For the text-containing cell, return its midpoint in (X, Y) coordinate format. 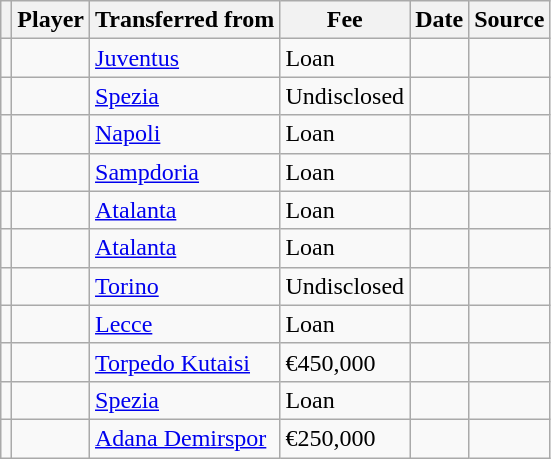
Player (51, 20)
Adana Demirspor (185, 438)
Napoli (185, 134)
Transferred from (185, 20)
Lecce (185, 324)
Torino (185, 286)
€450,000 (345, 362)
Torpedo Kutaisi (185, 362)
€250,000 (345, 438)
Date (440, 20)
Source (510, 20)
Fee (345, 20)
Sampdoria (185, 172)
Juventus (185, 58)
